Search for the cell housing the specified text and yield its [X, Y] center coordinate. 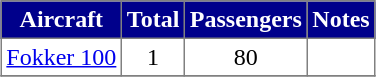
Fokker 100 [61, 57]
Total [154, 20]
Passengers [246, 20]
1 [154, 57]
Aircraft [61, 20]
80 [246, 57]
Notes [341, 20]
